Identify which cell holds the provided text, then report its (X, Y) central coordinate. 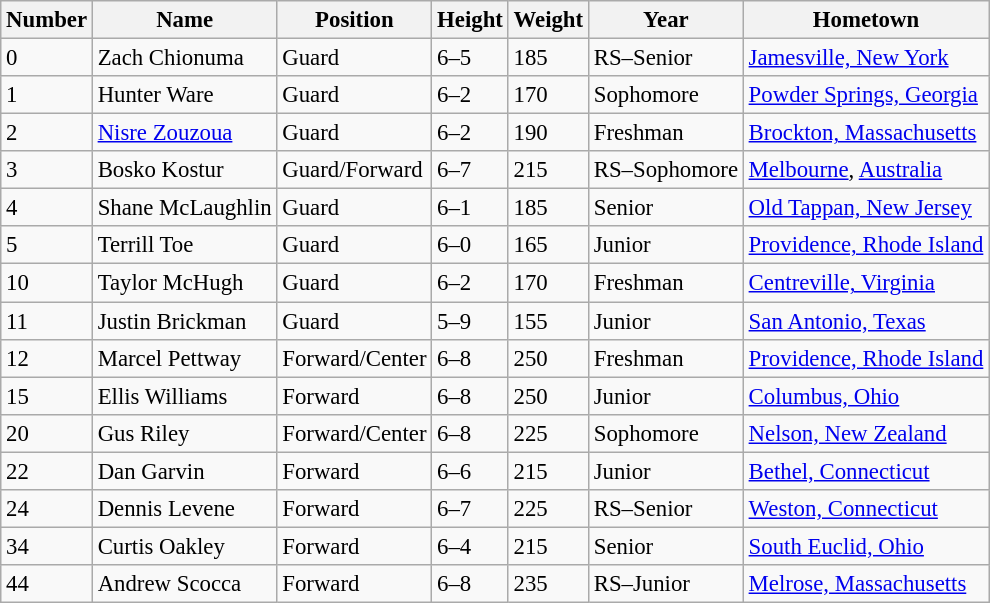
Justin Brickman (184, 321)
Nisre Zouzoua (184, 133)
Marcel Pettway (184, 358)
Ellis Williams (184, 396)
Dan Garvin (184, 471)
Dennis Levene (184, 509)
11 (47, 321)
6–0 (470, 245)
Hunter Ware (184, 95)
RS–Sophomore (666, 170)
Centreville, Virginia (866, 283)
Jamesville, New York (866, 58)
20 (47, 433)
Name (184, 20)
4 (47, 208)
Curtis Oakley (184, 546)
44 (47, 584)
Columbus, Ohio (866, 396)
2 (47, 133)
6–1 (470, 208)
Zach Chionuma (184, 58)
Shane McLaughlin (184, 208)
155 (548, 321)
6–6 (470, 471)
Powder Springs, Georgia (866, 95)
Taylor McHugh (184, 283)
Hometown (866, 20)
Terrill Toe (184, 245)
Weight (548, 20)
10 (47, 283)
6–5 (470, 58)
Bosko Kostur (184, 170)
San Antonio, Texas (866, 321)
Guard/Forward (354, 170)
Nelson, New Zealand (866, 433)
190 (548, 133)
Height (470, 20)
5–9 (470, 321)
24 (47, 509)
5 (47, 245)
Melbourne, Australia (866, 170)
RS–Junior (666, 584)
Position (354, 20)
6–4 (470, 546)
South Euclid, Ohio (866, 546)
Brockton, Massachusetts (866, 133)
Weston, Connecticut (866, 509)
Number (47, 20)
165 (548, 245)
Year (666, 20)
Andrew Scocca (184, 584)
15 (47, 396)
1 (47, 95)
Melrose, Massachusetts (866, 584)
34 (47, 546)
Gus Riley (184, 433)
22 (47, 471)
235 (548, 584)
Bethel, Connecticut (866, 471)
3 (47, 170)
Old Tappan, New Jersey (866, 208)
12 (47, 358)
0 (47, 58)
